For the text-containing cell, return its midpoint in (x, y) coordinate format. 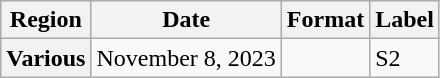
Date (186, 20)
Format (325, 20)
November 8, 2023 (186, 58)
Label (405, 20)
S2 (405, 58)
Various (46, 58)
Region (46, 20)
